Scan for the cell matching the given text and deliver its [X, Y] coordinate at center. 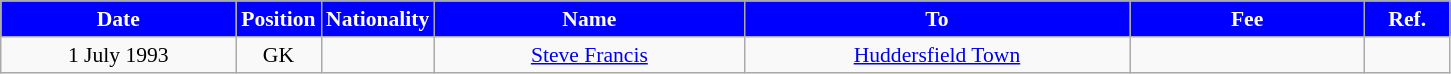
1 July 1993 [118, 55]
Ref. [1408, 19]
Date [118, 19]
GK [278, 55]
Position [278, 19]
Nationality [378, 19]
Steve Francis [589, 55]
Name [589, 19]
To [936, 19]
Fee [1248, 19]
Huddersfield Town [936, 55]
